Locate the cell with the specified text and output its (x, y) center coordinate. 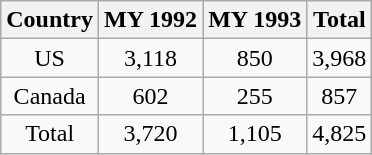
Country (50, 20)
Canada (50, 96)
4,825 (340, 134)
857 (340, 96)
MY 1993 (255, 20)
255 (255, 96)
US (50, 58)
MY 1992 (150, 20)
850 (255, 58)
602 (150, 96)
3,118 (150, 58)
3,968 (340, 58)
1,105 (255, 134)
3,720 (150, 134)
